Provide the [x, y] coordinate of the cell's center where the given text is located.  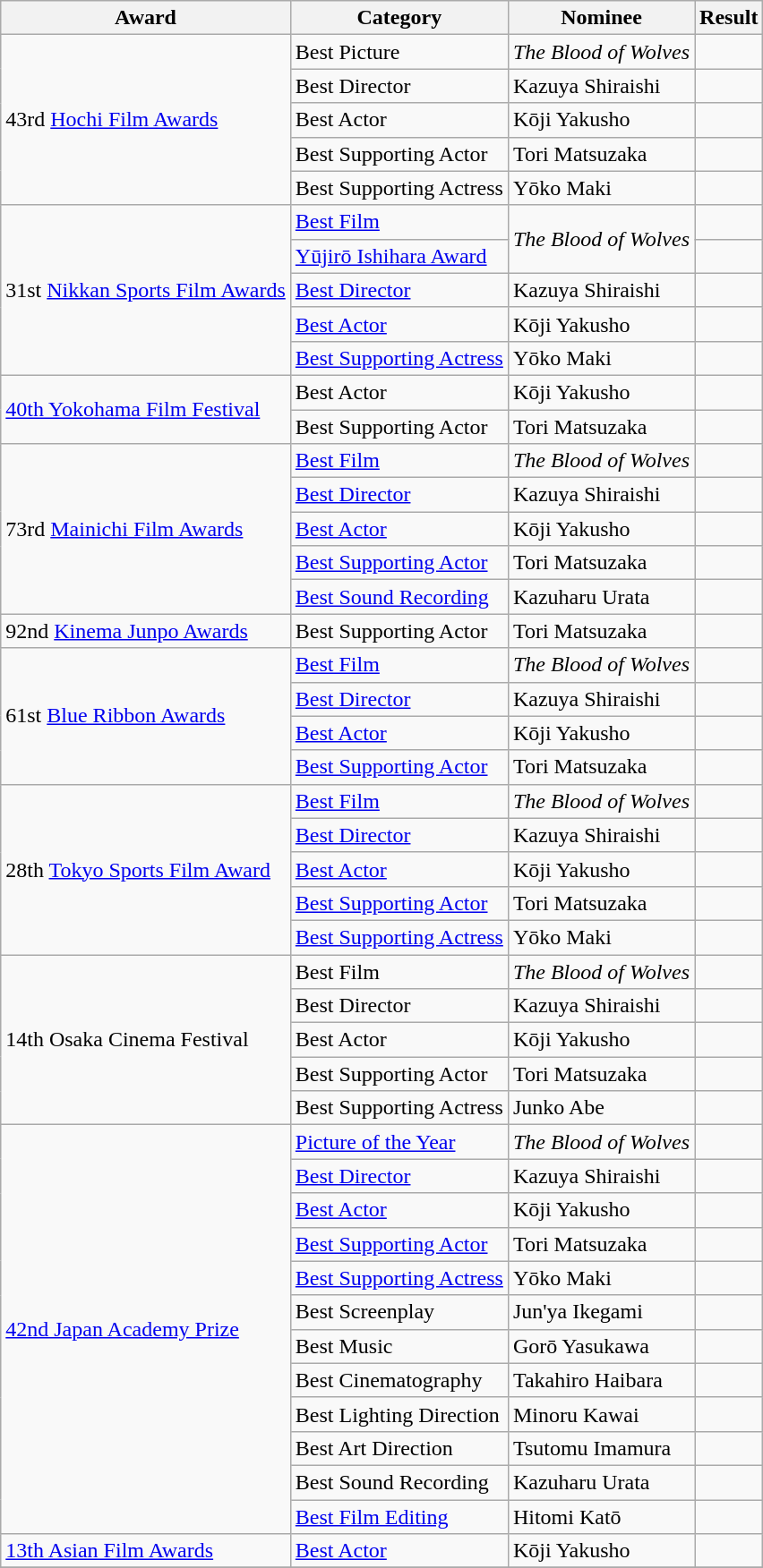
Junko Abe [601, 1108]
28th Tokyo Sports Film Award [146, 869]
43rd Hochi Film Awards [146, 120]
Takahiro Haibara [601, 1380]
Yūjirō Ishihara Award [399, 256]
Picture of the Year [399, 1142]
Award [146, 18]
40th Yokohama Film Festival [146, 409]
73rd Mainichi Film Awards [146, 529]
Hitomi Katō [601, 1517]
Minoru Kawai [601, 1414]
Best Music [399, 1346]
Best Picture [399, 52]
Best Film Editing [399, 1517]
92nd Kinema Junpo Awards [146, 631]
42nd Japan Academy Prize [146, 1330]
Category [399, 18]
Tsutomu Imamura [601, 1448]
Gorō Yasukawa [601, 1346]
31st Nikkan Sports Film Awards [146, 290]
Best Cinematography [399, 1380]
Best Art Direction [399, 1448]
Best Lighting Direction [399, 1414]
Nominee [601, 18]
Best Screenplay [399, 1312]
Jun'ya Ikegami [601, 1312]
Result [729, 18]
14th Osaka Cinema Festival [146, 1039]
61st Blue Ribbon Awards [146, 716]
13th Asian Film Awards [146, 1551]
